Search for the cell housing the specified text and yield its [x, y] center coordinate. 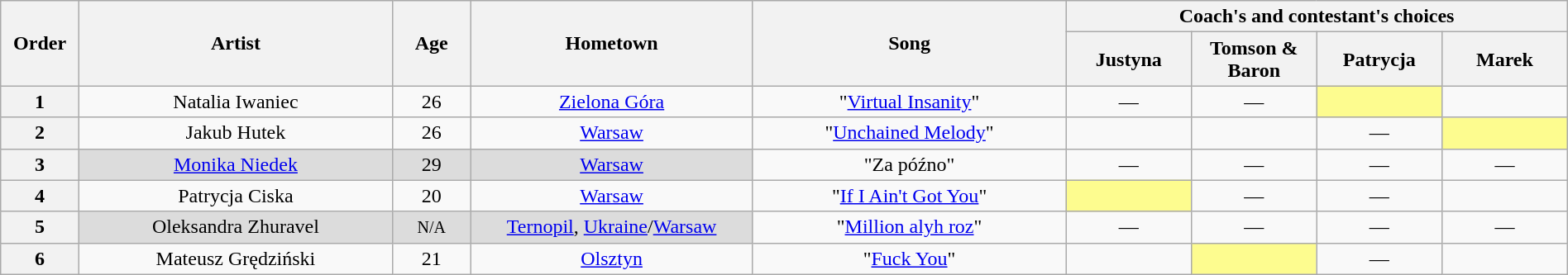
"If I Ain't Got You" [910, 196]
"Fuck You" [910, 258]
Patrycja Ciska [235, 196]
Mateusz Grędziński [235, 258]
Zielona Góra [612, 102]
"Million alyh roz" [910, 227]
Natalia Iwaniec [235, 102]
"Za późno" [910, 164]
Age [432, 43]
Coach's and contestant's choices [1317, 17]
"Unchained Melody" [910, 133]
Song [910, 43]
5 [40, 227]
Jakub Hutek [235, 133]
1 [40, 102]
Tomson & Baron [1255, 59]
21 [432, 258]
Order [40, 43]
Ternopil, Ukraine/Warsaw [612, 227]
Patrycja [1379, 59]
Monika Niedek [235, 164]
Justyna [1129, 59]
Hometown [612, 43]
3 [40, 164]
6 [40, 258]
Artist [235, 43]
29 [432, 164]
4 [40, 196]
Olsztyn [612, 258]
"Virtual Insanity" [910, 102]
N/A [432, 227]
Oleksandra Zhuravel [235, 227]
2 [40, 133]
20 [432, 196]
Marek [1505, 59]
